Pinpoint the cell where the given text exists, returning its [X, Y] midpoint coordinate. 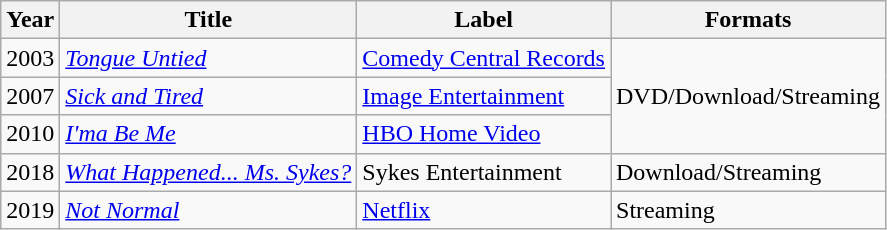
I'ma Be Me [208, 134]
2007 [30, 96]
Comedy Central Records [484, 58]
2003 [30, 58]
Not Normal [208, 210]
Year [30, 20]
Label [484, 20]
Streaming [748, 210]
Sykes Entertainment [484, 172]
Formats [748, 20]
Download/Streaming [748, 172]
Tongue Untied [208, 58]
What Happened... Ms. Sykes? [208, 172]
Image Entertainment [484, 96]
DVD/Download/Streaming [748, 96]
2018 [30, 172]
Netflix [484, 210]
HBO Home Video [484, 134]
2010 [30, 134]
2019 [30, 210]
Title [208, 20]
Sick and Tired [208, 96]
